Pinpoint the cell where the given text exists, returning its (x, y) midpoint coordinate. 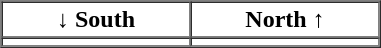
↓ South (96, 20)
North ↑ (284, 20)
